Extract the [X, Y] coordinate from the center of the cell holding the provided text.  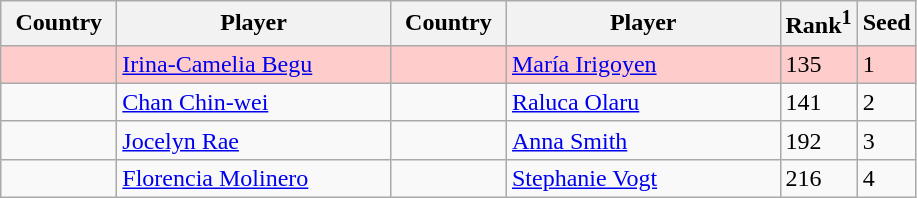
Rank1 [818, 24]
Raluca Olaru [643, 102]
Irina-Camelia Begu [254, 64]
Florencia Molinero [254, 178]
Anna Smith [643, 140]
192 [818, 140]
María Irigoyen [643, 64]
216 [818, 178]
135 [818, 64]
4 [886, 178]
Stephanie Vogt [643, 178]
Chan Chin-wei [254, 102]
Seed [886, 24]
3 [886, 140]
1 [886, 64]
141 [818, 102]
Jocelyn Rae [254, 140]
2 [886, 102]
